Capture the cell that displays the provided text and extract its (X, Y) central coordinate. 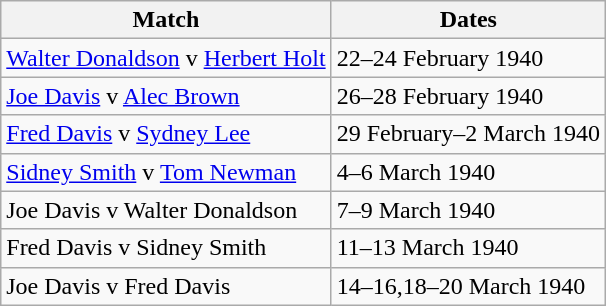
14–16,18–20 March 1940 (468, 286)
7–9 March 1940 (468, 210)
Walter Donaldson v Herbert Holt (166, 58)
11–13 March 1940 (468, 248)
26–28 February 1940 (468, 96)
Sidney Smith v Tom Newman (166, 172)
4–6 March 1940 (468, 172)
Fred Davis v Sydney Lee (166, 134)
22–24 February 1940 (468, 58)
Joe Davis v Fred Davis (166, 286)
Joe Davis v Alec Brown (166, 96)
Joe Davis v Walter Donaldson (166, 210)
Fred Davis v Sidney Smith (166, 248)
29 February–2 March 1940 (468, 134)
Dates (468, 20)
Match (166, 20)
